Search for the cell housing the specified text and yield its [x, y] center coordinate. 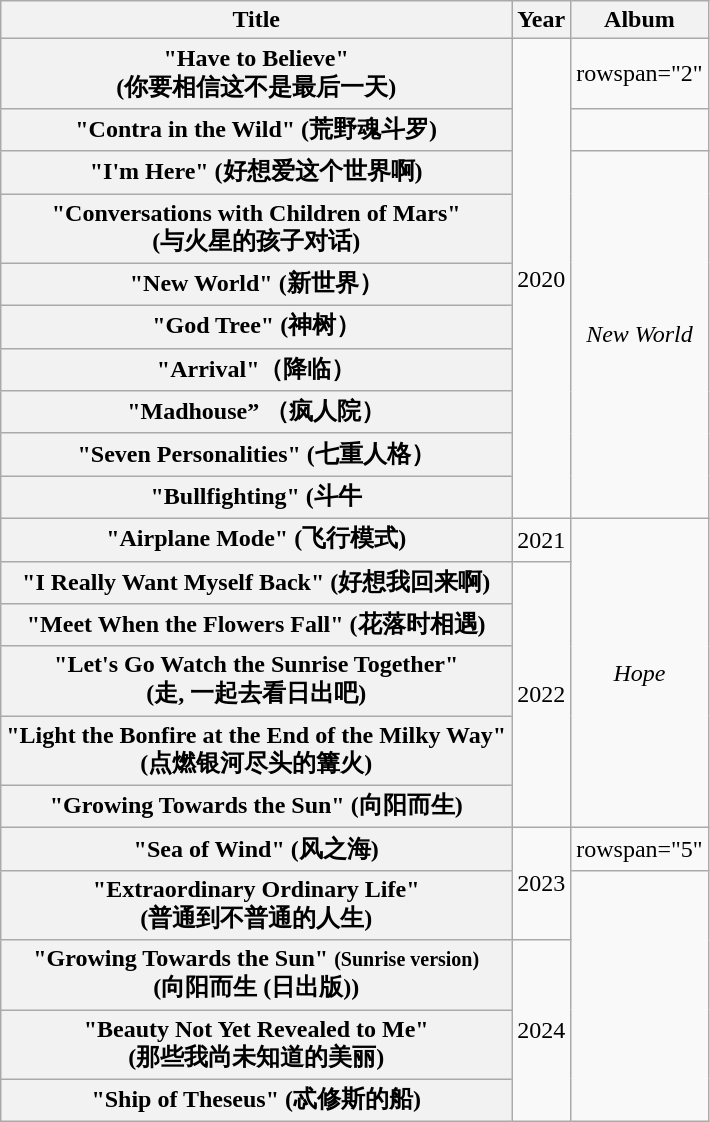
rowspan="2" [640, 74]
"Growing Towards the Sun" (向阳而生) [256, 806]
"God Tree" (神树） [256, 328]
"Extraordinary Ordinary Life"(普通到不普通的人生) [256, 905]
Year [542, 20]
Title [256, 20]
"I'm Here" (好想爱这个世界啊) [256, 172]
2024 [542, 1031]
"Meet When the Flowers Fall" (花落时相遇) [256, 626]
2023 [542, 884]
"Let's Go Watch the Sunrise Together"(走, 一起去看日出吧) [256, 681]
2022 [542, 694]
"Arrival"（降临） [256, 370]
2020 [542, 279]
"Madhouse” （疯人院） [256, 412]
"Airplane Mode" (飞行模式) [256, 540]
"Sea of Wind" (风之海) [256, 850]
"Light the Bonfire at the End of the Milky Way"(点燃银河尽头的篝火) [256, 751]
"New World" (新世界） [256, 284]
"Bullfighting" (斗牛 [256, 498]
rowspan="5" [640, 850]
New World [640, 335]
"Conversations with Children of Mars"(与火星的孩子对话) [256, 229]
"Beauty Not Yet Revealed to Me"(那些我尚未知道的美丽) [256, 1045]
Hope [640, 672]
"Ship of Theseus" (忒修斯的船) [256, 1100]
"Have to Believe"(你要相信这不是最后一天) [256, 74]
"Contra in the Wild" (荒野魂斗罗) [256, 130]
"Growing Towards the Sun" (Sunrise version)(向阳而生 (日出版)) [256, 975]
"I Really Want Myself Back" (好想我回来啊) [256, 582]
Album [640, 20]
2021 [542, 540]
"Seven Personalities" (七重人格） [256, 454]
